Pinpoint the cell where the given text exists, returning its (x, y) midpoint coordinate. 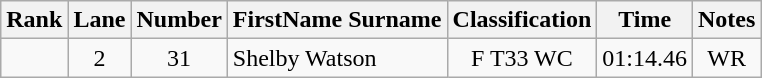
Rank (34, 20)
Number (179, 20)
F T33 WC (522, 58)
01:14.46 (645, 58)
2 (100, 58)
Time (645, 20)
FirstName Surname (337, 20)
Classification (522, 20)
Notes (727, 20)
WR (727, 58)
Shelby Watson (337, 58)
Lane (100, 20)
31 (179, 58)
